For the text-containing cell, return its midpoint in [x, y] coordinate format. 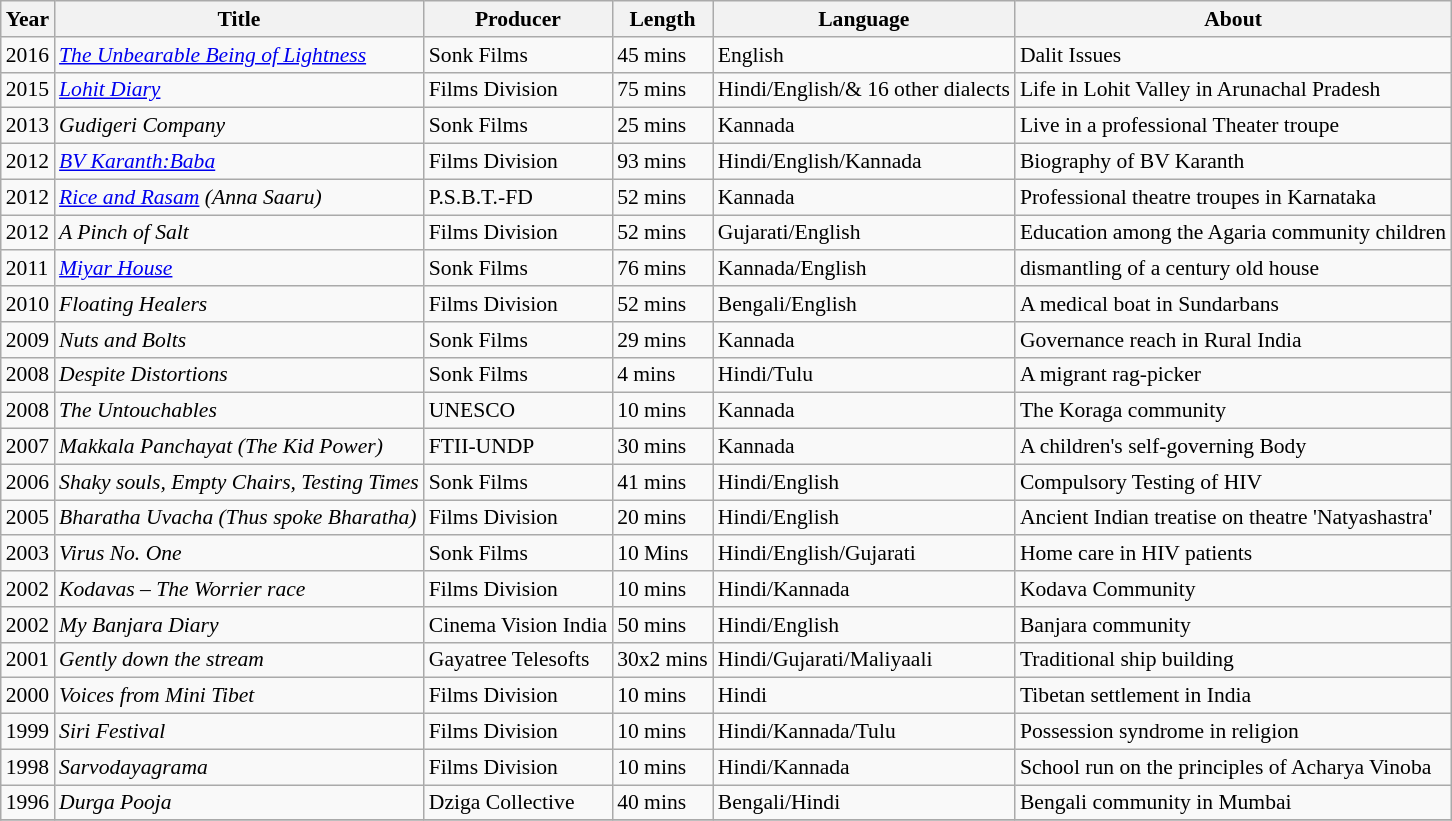
Shaky souls, Empty Chairs, Testing Times [239, 482]
Floating Healers [239, 304]
76 mins [662, 269]
A medical boat in Sundarbans [1233, 304]
Language [864, 19]
30 mins [662, 447]
20 mins [662, 518]
1999 [28, 732]
40 mins [662, 803]
Siri Festival [239, 732]
1996 [28, 803]
Gujarati/English [864, 233]
Bharatha Uvacha (Thus spoke Bharatha) [239, 518]
2000 [28, 696]
Kodavas – The Worrier race [239, 589]
UNESCO [518, 411]
Hindi/Kannada/Tulu [864, 732]
Bengali community in Mumbai [1233, 803]
2011 [28, 269]
Possession syndrome in religion [1233, 732]
2001 [28, 660]
10 Mins [662, 554]
2016 [28, 55]
Miyar House [239, 269]
Tibetan settlement in India [1233, 696]
Length [662, 19]
School run on the principles of Acharya Vinoba [1233, 767]
Hindi [864, 696]
Hindi/English/Kannada [864, 162]
Durga Pooja [239, 803]
2009 [28, 340]
75 mins [662, 90]
Kannada/English [864, 269]
A Pinch of Salt [239, 233]
25 mins [662, 126]
Gudigeri Company [239, 126]
2010 [28, 304]
Ancient Indian treatise on theatre 'Natyashastra' [1233, 518]
2013 [28, 126]
Gayatree Telesofts [518, 660]
Governance reach in Rural India [1233, 340]
Cinema Vision India [518, 625]
Dalit Issues [1233, 55]
Banjara community [1233, 625]
Sarvodayagrama [239, 767]
dismantling of a century old house [1233, 269]
FTII-UNDP [518, 447]
Producer [518, 19]
Bengali/English [864, 304]
2007 [28, 447]
Education among the Agaria community children [1233, 233]
30x2 mins [662, 660]
1998 [28, 767]
Year [28, 19]
4 mins [662, 375]
The Unbearable Being of Lightness [239, 55]
2006 [28, 482]
Title [239, 19]
2005 [28, 518]
41 mins [662, 482]
A migrant rag-picker [1233, 375]
93 mins [662, 162]
Virus No. One [239, 554]
Despite Distortions [239, 375]
Biography of BV Karanth [1233, 162]
Live in a professional Theater troupe [1233, 126]
Dziga Collective [518, 803]
Hindi/Tulu [864, 375]
The Koraga community [1233, 411]
2015 [28, 90]
Hindi/English/& 16 other dialects [864, 90]
Life in Lohit Valley in Arunachal Pradesh [1233, 90]
Bengali/Hindi [864, 803]
2003 [28, 554]
Gently down the stream [239, 660]
English [864, 55]
Makkala Panchayat (The Kid Power) [239, 447]
Professional theatre troupes in Karnataka [1233, 197]
About [1233, 19]
Hindi/Gujarati/Maliyaali [864, 660]
29 mins [662, 340]
45 mins [662, 55]
Compulsory Testing of HIV [1233, 482]
Kodava Community [1233, 589]
P.S.B.T.-FD [518, 197]
Lohit Diary [239, 90]
My Banjara Diary [239, 625]
The Untouchables [239, 411]
BV Karanth:Baba [239, 162]
Rice and Rasam (Anna Saaru) [239, 197]
Voices from Mini Tibet [239, 696]
Hindi/English/Gujarati [864, 554]
Traditional ship building [1233, 660]
Nuts and Bolts [239, 340]
Home care in HIV patients [1233, 554]
50 mins [662, 625]
A children's self-governing Body [1233, 447]
